Find where the given text appears and provide that cell's center as [x, y] coordinate. 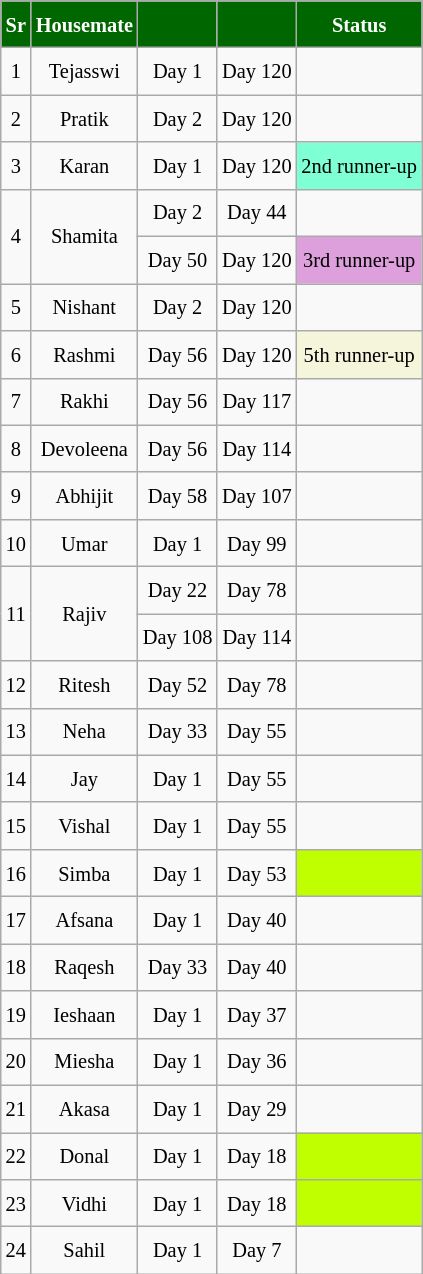
Day 108 [178, 636]
13 [16, 732]
Devoleena [84, 448]
5 [16, 306]
8 [16, 448]
7 [16, 402]
15 [16, 826]
12 [16, 684]
17 [16, 920]
Miesha [84, 1062]
Jay [84, 778]
Neha [84, 732]
Simba [84, 872]
Day 36 [256, 1062]
10 [16, 542]
3 [16, 166]
Shamita [84, 236]
Sahil [84, 1250]
20 [16, 1062]
Status [358, 24]
1 [16, 72]
Day 22 [178, 590]
Ritesh [84, 684]
2 [16, 118]
24 [16, 1250]
Day 53 [256, 872]
19 [16, 1014]
Rajiv [84, 613]
Rakhi [84, 402]
Day 44 [256, 212]
18 [16, 966]
16 [16, 872]
Akasa [84, 1108]
Ieshaan [84, 1014]
Day 50 [178, 260]
3rd runner-up [358, 260]
Afsana [84, 920]
Pratik [84, 118]
6 [16, 354]
Abhijit [84, 496]
Day 117 [256, 402]
Vishal [84, 826]
Day 7 [256, 1250]
4 [16, 236]
Umar [84, 542]
21 [16, 1108]
5th runner-up [358, 354]
14 [16, 778]
Day 37 [256, 1014]
Sr [16, 24]
Day 107 [256, 496]
Day 58 [178, 496]
Day 52 [178, 684]
11 [16, 613]
Day 29 [256, 1108]
Raqesh [84, 966]
Nishant [84, 306]
Rashmi [84, 354]
9 [16, 496]
Day 99 [256, 542]
22 [16, 1156]
Tejasswi [84, 72]
Vidhi [84, 1202]
Donal [84, 1156]
Karan [84, 166]
23 [16, 1202]
2nd runner-up [358, 166]
Housemate [84, 24]
